Extract the [x, y] coordinate from the center of the cell holding the provided text.  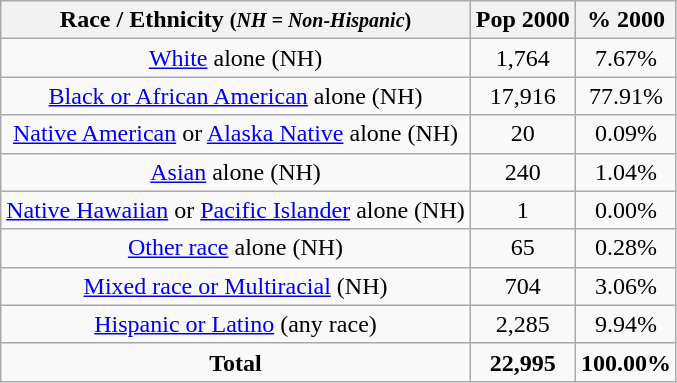
100.00% [626, 362]
0.28% [626, 248]
Hispanic or Latino (any race) [236, 324]
Total [236, 362]
0.00% [626, 210]
9.94% [626, 324]
Native Hawaiian or Pacific Islander alone (NH) [236, 210]
Mixed race or Multiracial (NH) [236, 286]
0.09% [626, 134]
7.67% [626, 58]
Black or African American alone (NH) [236, 96]
17,916 [522, 96]
704 [522, 286]
240 [522, 172]
Pop 2000 [522, 20]
77.91% [626, 96]
2,285 [522, 324]
1 [522, 210]
Race / Ethnicity (NH = Non-Hispanic) [236, 20]
Other race alone (NH) [236, 248]
% 2000 [626, 20]
3.06% [626, 286]
Asian alone (NH) [236, 172]
1,764 [522, 58]
22,995 [522, 362]
Native American or Alaska Native alone (NH) [236, 134]
65 [522, 248]
20 [522, 134]
1.04% [626, 172]
White alone (NH) [236, 58]
